Detect which cell encompasses the target text, then output its [x, y] center coordinate. 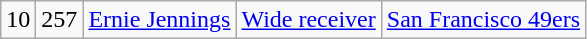
Ernie Jennings [160, 20]
Wide receiver [308, 20]
257 [60, 20]
San Francisco 49ers [483, 20]
10 [18, 20]
